From the cell containing the given text, extract its center point as (X, Y) coordinate. 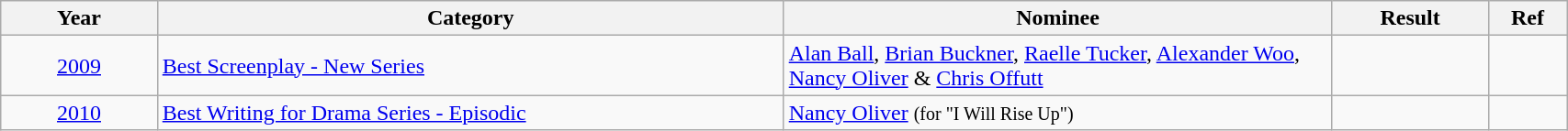
Category (470, 18)
Nancy Oliver (for "I Will Rise Up") (1058, 113)
2010 (79, 113)
Ref (1527, 18)
2009 (79, 66)
Nominee (1058, 18)
Year (79, 18)
Alan Ball, Brian Buckner, Raelle Tucker, Alexander Woo, Nancy Oliver & Chris Offutt (1058, 66)
Result (1410, 18)
Best Writing for Drama Series - Episodic (470, 113)
Best Screenplay - New Series (470, 66)
